Search for the cell housing the specified text and yield its [X, Y] center coordinate. 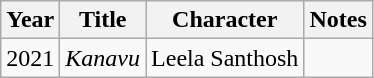
Leela Santhosh [225, 58]
Notes [338, 20]
Year [30, 20]
Character [225, 20]
Title [103, 20]
2021 [30, 58]
Kanavu [103, 58]
